From the cell containing the given text, extract its center point as [X, Y] coordinate. 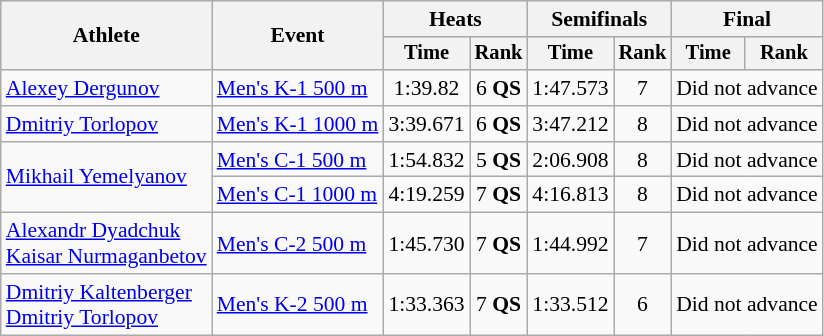
1:45.730 [426, 244]
6 [643, 304]
1:33.512 [570, 304]
Alexey Dergunov [106, 88]
Men's C-1 500 m [298, 160]
Men's C-1 1000 m [298, 195]
4:19.259 [426, 195]
Heats [455, 19]
Alexandr DyadchukKaisar Nurmaganbetov [106, 244]
3:47.212 [570, 124]
Mikhail Yemelyanov [106, 178]
Men's K-2 500 m [298, 304]
5 QS [499, 160]
Men's C-2 500 m [298, 244]
1:33.363 [426, 304]
Men's K-1 1000 m [298, 124]
Semifinals [599, 19]
Dmitriy Torlopov [106, 124]
1:47.573 [570, 88]
2:06.908 [570, 160]
1:44.992 [570, 244]
Dmitriy KaltenbergerDmitriy Torlopov [106, 304]
3:39.671 [426, 124]
Men's K-1 500 m [298, 88]
1:54.832 [426, 160]
4:16.813 [570, 195]
1:39.82 [426, 88]
Athlete [106, 36]
Final [747, 19]
Event [298, 36]
